Determine the [x, y] coordinate at the center of the cell enclosing the given text.  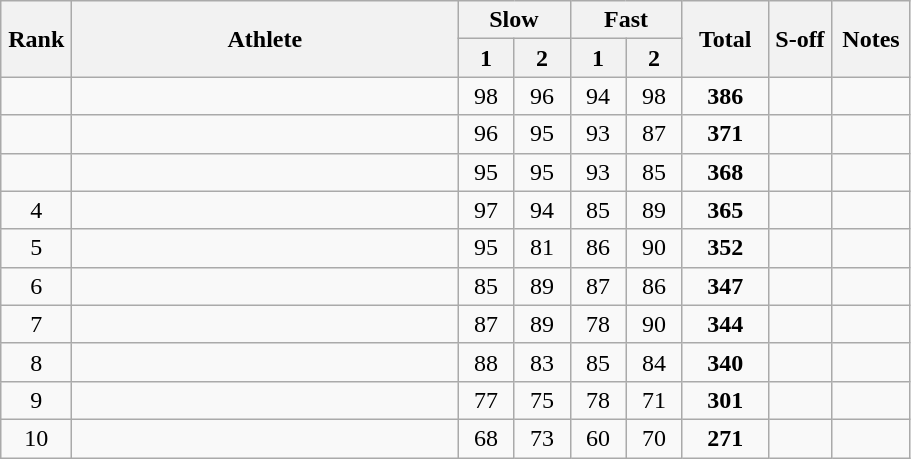
60 [598, 438]
8 [36, 362]
Notes [872, 39]
347 [725, 286]
68 [486, 438]
271 [725, 438]
83 [542, 362]
Athlete [265, 39]
81 [542, 248]
Slow [514, 20]
70 [654, 438]
365 [725, 210]
10 [36, 438]
344 [725, 324]
75 [542, 400]
386 [725, 96]
97 [486, 210]
7 [36, 324]
4 [36, 210]
77 [486, 400]
88 [486, 362]
Total [725, 39]
371 [725, 134]
84 [654, 362]
9 [36, 400]
340 [725, 362]
73 [542, 438]
71 [654, 400]
352 [725, 248]
5 [36, 248]
6 [36, 286]
301 [725, 400]
S-off [800, 39]
368 [725, 172]
Rank [36, 39]
Fast [626, 20]
